From the cell containing the given text, extract its center point as [x, y] coordinate. 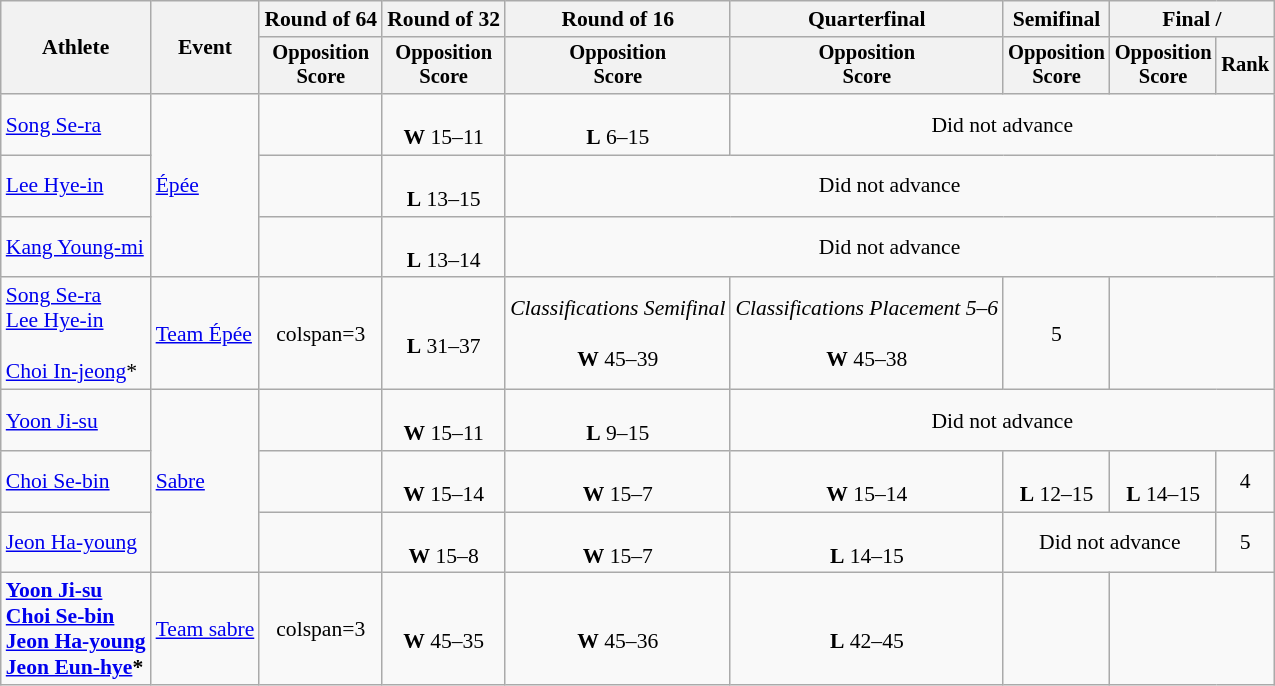
Kang Young-mi [76, 248]
L 9–15 [618, 420]
Team sabre [206, 629]
L 6–15 [618, 124]
L 13–14 [444, 248]
Classifications Placement 5–6W 45–38 [866, 334]
Round of 16 [618, 19]
Team Épée [206, 334]
W 45–35 [444, 629]
Round of 64 [320, 19]
Rank [1245, 66]
4 [1245, 482]
Song Se-raLee Hye-inChoi In-jeong* [76, 334]
Sabre [206, 482]
Épée [206, 186]
Final / [1192, 19]
Yoon Ji-su [76, 420]
Song Se-ra [76, 124]
Lee Hye-in [76, 186]
W 15–8 [444, 542]
L 42–45 [866, 629]
Athlete [76, 48]
Round of 32 [444, 19]
L 13–15 [444, 186]
Choi Se-bin [76, 482]
Classifications SemifinalW 45–39 [618, 334]
L 31–37 [444, 334]
Semifinal [1056, 19]
Yoon Ji-suChoi Se-binJeon Ha-youngJeon Eun-hye* [76, 629]
L 12–15 [1056, 482]
Event [206, 48]
Quarterfinal [866, 19]
Jeon Ha-young [76, 542]
W 45–36 [618, 629]
